Return (X, Y) of the center of cell containing provided text 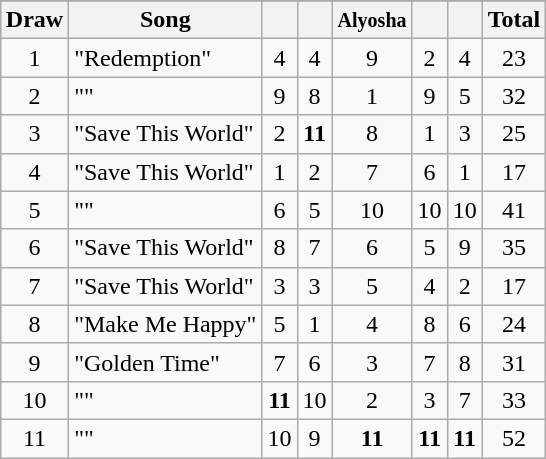
"Redemption" (166, 58)
Alyosha (372, 20)
Song (166, 20)
25 (514, 134)
Total (514, 20)
Draw (34, 20)
23 (514, 58)
32 (514, 96)
"Make Me Happy" (166, 324)
35 (514, 248)
52 (514, 438)
41 (514, 210)
31 (514, 362)
33 (514, 400)
24 (514, 324)
"Golden Time" (166, 362)
